Identify which cell holds the provided text, then report its (x, y) central coordinate. 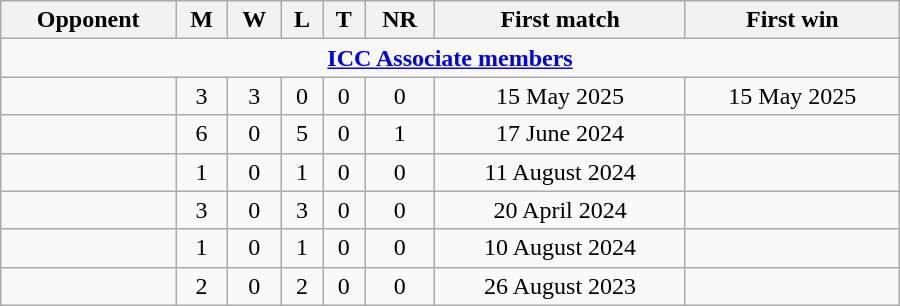
M (202, 20)
5 (302, 134)
L (302, 20)
20 April 2024 (560, 210)
11 August 2024 (560, 172)
T (344, 20)
NR (399, 20)
ICC Associate members (450, 58)
First win (792, 20)
6 (202, 134)
First match (560, 20)
17 June 2024 (560, 134)
Opponent (88, 20)
26 August 2023 (560, 286)
W (254, 20)
10 August 2024 (560, 248)
